Return [x, y] of the center of cell containing provided text 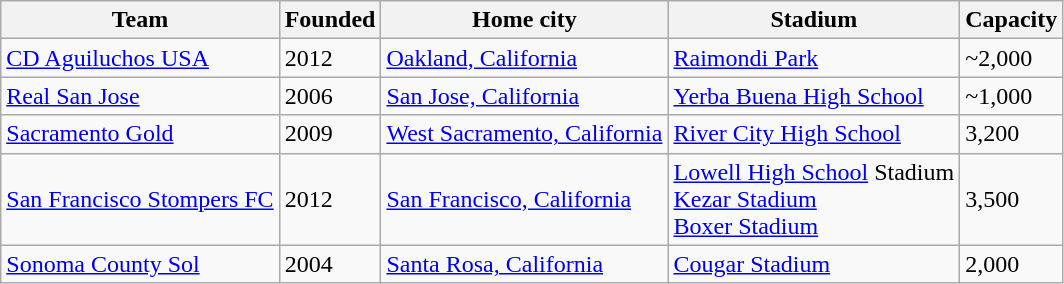
Raimondi Park [814, 58]
~1,000 [1012, 96]
River City High School [814, 134]
2009 [330, 134]
Oakland, California [524, 58]
Capacity [1012, 20]
Sacramento Gold [140, 134]
San Francisco, California [524, 199]
Yerba Buena High School [814, 96]
Home city [524, 20]
3,500 [1012, 199]
2,000 [1012, 264]
2006 [330, 96]
Stadium [814, 20]
CD Aguiluchos USA [140, 58]
3,200 [1012, 134]
Real San Jose [140, 96]
Cougar Stadium [814, 264]
Team [140, 20]
Sonoma County Sol [140, 264]
2004 [330, 264]
West Sacramento, California [524, 134]
Santa Rosa, California [524, 264]
Lowell High School StadiumKezar StadiumBoxer Stadium [814, 199]
Founded [330, 20]
San Jose, California [524, 96]
San Francisco Stompers FC [140, 199]
~2,000 [1012, 58]
